Search for the cell housing the specified text and yield its (x, y) center coordinate. 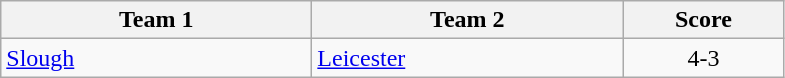
4-3 (704, 58)
Team 1 (156, 20)
Leicester (468, 58)
Slough (156, 58)
Team 2 (468, 20)
Score (704, 20)
